For the text-containing cell, return its midpoint in [X, Y] coordinate format. 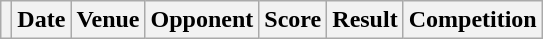
Result [365, 20]
Opponent [202, 20]
Venue [108, 20]
Score [293, 20]
Competition [472, 20]
Date [42, 20]
